Search for the cell housing the specified text and yield its (X, Y) center coordinate. 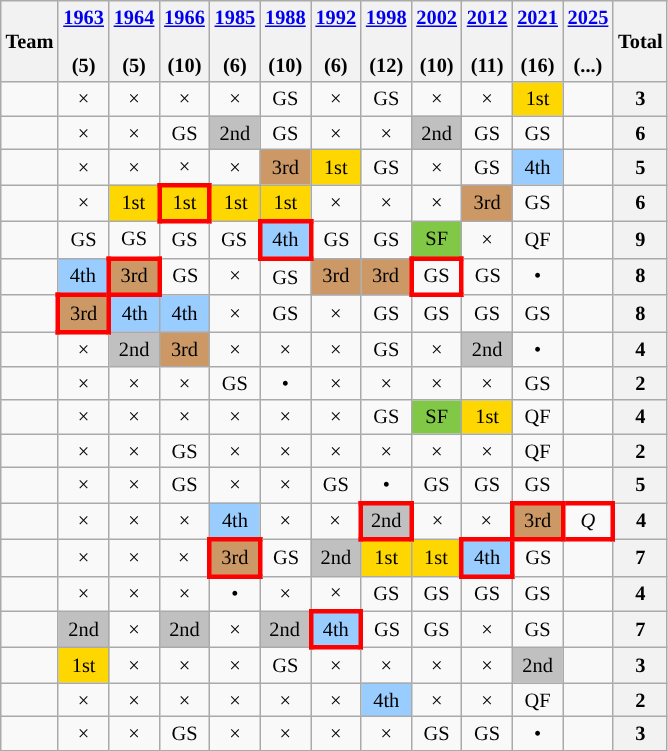
Total (640, 41)
1966(10) (184, 41)
1963(5) (83, 41)
9 (640, 240)
1964(5) (134, 41)
2012(11) (487, 41)
1998(12) (386, 41)
1988(10) (285, 41)
2025(...) (588, 41)
Team (30, 41)
2021(16) (537, 41)
2002(10) (436, 41)
1985(6) (235, 41)
1992(6) (336, 41)
Q (588, 520)
